Capture the cell that displays the provided text and extract its (x, y) central coordinate. 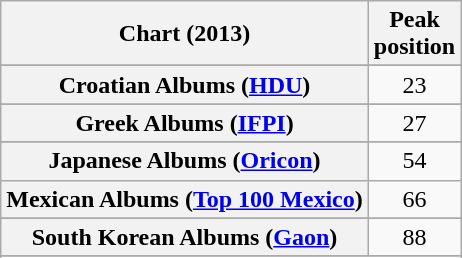
Japanese Albums (Oricon) (185, 161)
88 (414, 237)
Croatian Albums (HDU) (185, 85)
Greek Albums (IFPI) (185, 123)
23 (414, 85)
54 (414, 161)
66 (414, 199)
South Korean Albums (Gaon) (185, 237)
Mexican Albums (Top 100 Mexico) (185, 199)
Peakposition (414, 34)
27 (414, 123)
Chart (2013) (185, 34)
